Search for the cell housing the specified text and yield its (X, Y) center coordinate. 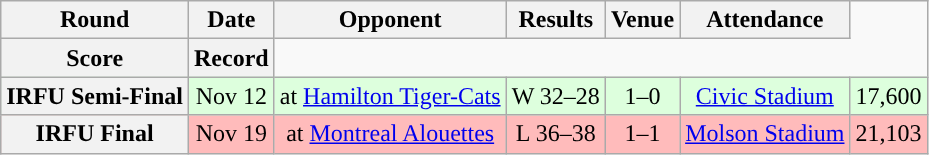
Venue (642, 20)
21,103 (888, 134)
Opponent (390, 20)
Round (95, 20)
Nov 12 (231, 96)
1–0 (642, 96)
1–1 (642, 134)
at Montreal Alouettes (390, 134)
Molson Stadium (765, 134)
Score (95, 58)
17,600 (888, 96)
Attendance (765, 20)
IRFU Semi-Final (95, 96)
Record (231, 58)
Date (231, 20)
Results (556, 20)
L 36–38 (556, 134)
Civic Stadium (765, 96)
Nov 19 (231, 134)
at Hamilton Tiger-Cats (390, 96)
W 32–28 (556, 96)
IRFU Final (95, 134)
